Extract the (x, y) coordinate from the center of the cell holding the provided text.  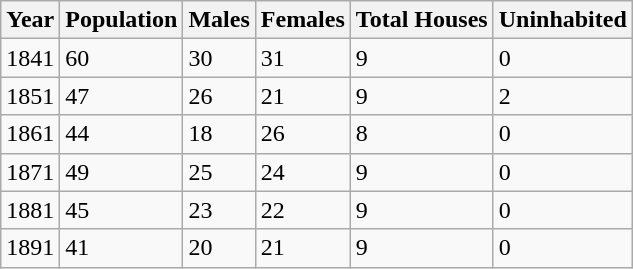
1861 (30, 134)
49 (122, 172)
8 (422, 134)
Total Houses (422, 20)
Year (30, 20)
41 (122, 248)
45 (122, 210)
1841 (30, 58)
22 (302, 210)
Females (302, 20)
2 (562, 96)
18 (219, 134)
25 (219, 172)
Uninhabited (562, 20)
1851 (30, 96)
24 (302, 172)
30 (219, 58)
Population (122, 20)
20 (219, 248)
44 (122, 134)
23 (219, 210)
1881 (30, 210)
47 (122, 96)
Males (219, 20)
31 (302, 58)
1891 (30, 248)
60 (122, 58)
1871 (30, 172)
